Return [X, Y] of the center of cell containing provided text 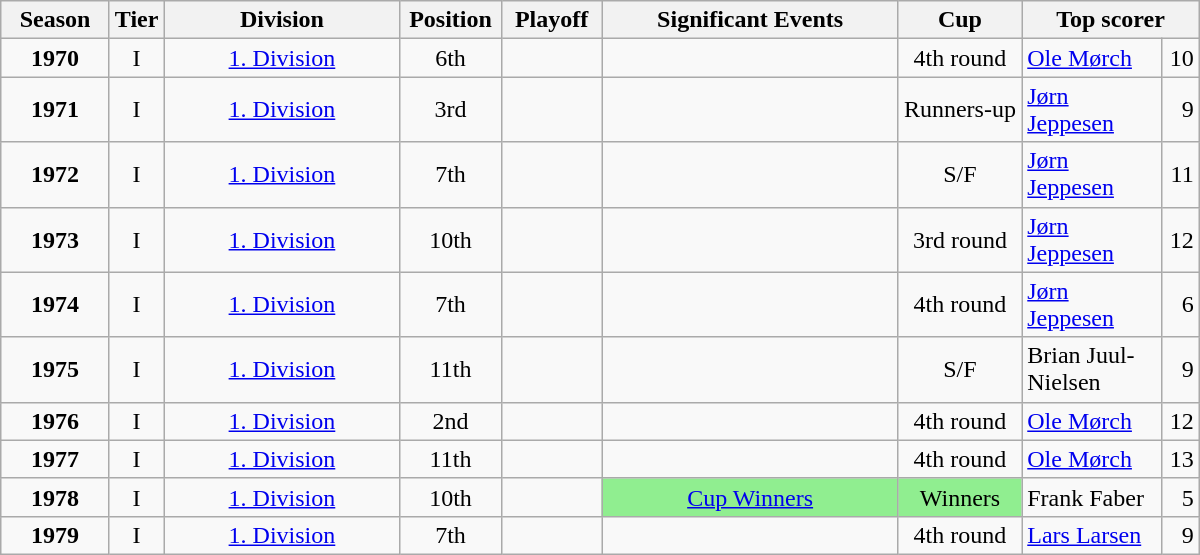
Cup Winners [750, 497]
Season [56, 20]
Top scorer [1111, 20]
Significant Events [750, 20]
6th [450, 58]
5 [1181, 497]
1971 [56, 110]
Winners [960, 497]
1975 [56, 370]
1972 [56, 174]
1978 [56, 497]
Division [282, 20]
Playoff [552, 20]
2nd [450, 421]
1976 [56, 421]
1979 [56, 535]
10 [1181, 58]
3rd round [960, 240]
Lars Larsen [1092, 535]
Runners-up [960, 110]
1973 [56, 240]
11 [1181, 174]
1977 [56, 459]
6 [1181, 304]
Position [450, 20]
1974 [56, 304]
1970 [56, 58]
Tier [136, 20]
Brian Juul-Nielsen [1092, 370]
Cup [960, 20]
3rd [450, 110]
Frank Faber [1092, 497]
13 [1181, 459]
